Provide the (X, Y) coordinate of the cell's center where the given text is located.  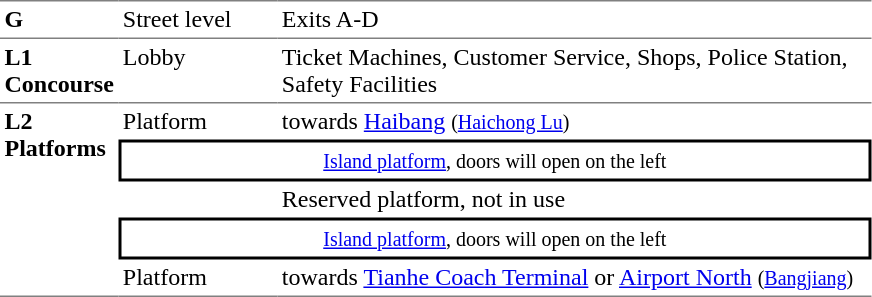
G (59, 19)
Exits A-D (574, 19)
Platform (198, 122)
Street level (198, 19)
towards Haibang (Haichong Lu) (574, 122)
Ticket Machines, Customer Service, Shops, Police Station, Safety Facilities (574, 71)
Reserved platform, not in use (574, 200)
L1Concourse (59, 71)
Lobby (198, 71)
